Find where the given text appears and provide that cell's center as [X, Y] coordinate. 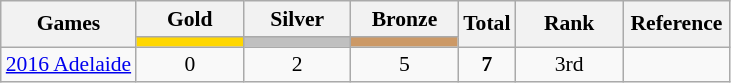
Games [68, 24]
0 [190, 65]
Total [486, 24]
5 [404, 65]
3rd [568, 65]
Bronze [404, 19]
2 [296, 65]
2016 Adelaide [68, 65]
Silver [296, 19]
Gold [190, 19]
7 [486, 65]
Rank [568, 24]
Reference [676, 24]
